Pinpoint the cell where the given text exists, returning its [x, y] midpoint coordinate. 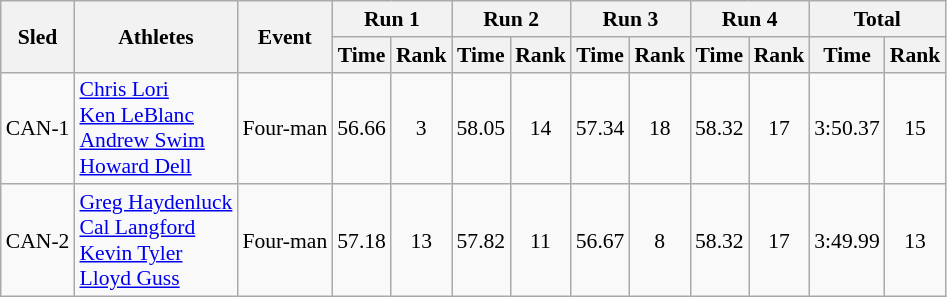
Sled [38, 36]
Greg HaydenluckCal LangfordKevin TylerLloyd Guss [156, 241]
Event [284, 36]
56.67 [600, 241]
3:50.37 [846, 128]
11 [540, 241]
Run 2 [512, 19]
Athletes [156, 36]
57.18 [362, 241]
58.05 [482, 128]
18 [660, 128]
Total [877, 19]
Run 3 [630, 19]
3:49.99 [846, 241]
57.82 [482, 241]
CAN-2 [38, 241]
Run 4 [750, 19]
Run 1 [392, 19]
57.34 [600, 128]
CAN-1 [38, 128]
Chris LoriKen LeBlancAndrew SwimHoward Dell [156, 128]
56.66 [362, 128]
14 [540, 128]
8 [660, 241]
15 [916, 128]
3 [422, 128]
